Output the [x, y] coordinate of the center of the cell containing the given text.  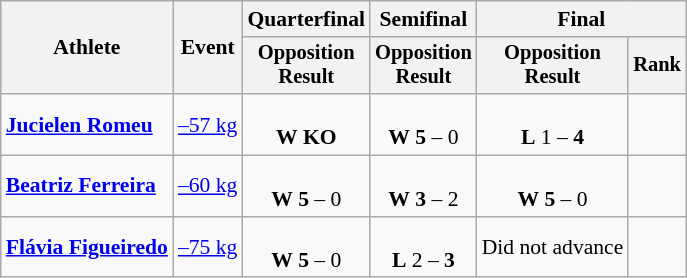
–57 kg [208, 124]
Quarterfinal [306, 19]
Rank [657, 66]
Semifinal [424, 19]
–75 kg [208, 248]
W 3 – 2 [424, 186]
W KO [306, 124]
Flávia Figueiredo [87, 248]
L 1 – 4 [553, 124]
–60 kg [208, 186]
Did not advance [553, 248]
Athlete [87, 48]
L 2 – 3 [424, 248]
Event [208, 48]
Jucielen Romeu [87, 124]
Beatriz Ferreira [87, 186]
Final [582, 19]
